From the cell containing the given text, extract its center point as (X, Y) coordinate. 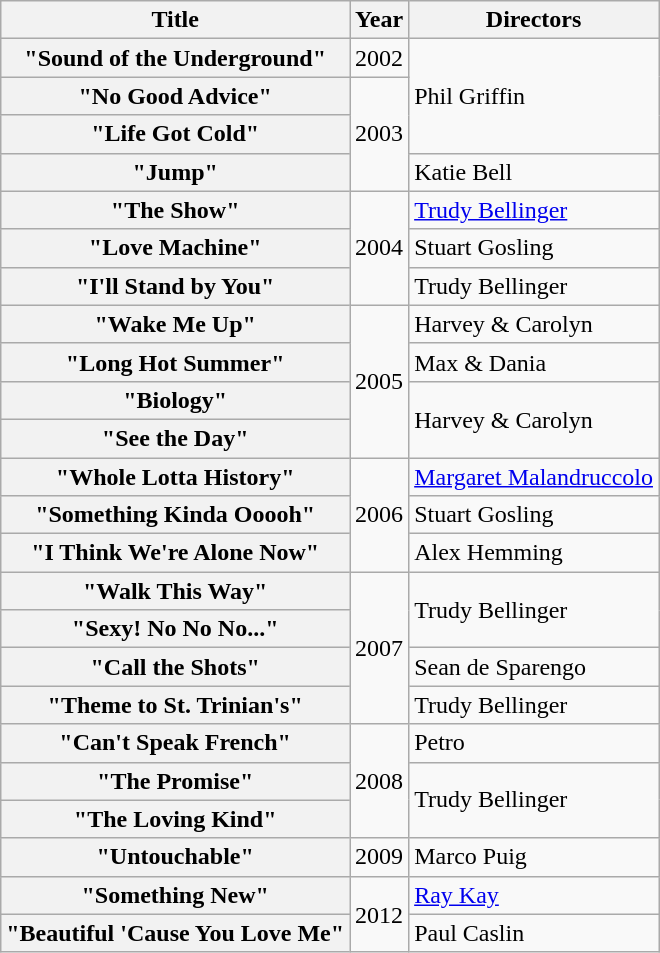
"The Loving Kind" (176, 819)
"The Promise" (176, 781)
"Theme to St. Trinian's" (176, 705)
2009 (380, 857)
2002 (380, 58)
"Wake Me Up" (176, 324)
"Beautiful 'Cause You Love Me" (176, 933)
"Call the Shots" (176, 667)
"Biology" (176, 400)
"Sound of the Underground" (176, 58)
"Can't Speak French" (176, 743)
Directors (534, 20)
"No Good Advice" (176, 96)
"Something New" (176, 895)
Alex Hemming (534, 553)
"Long Hot Summer" (176, 362)
2004 (380, 248)
"See the Day" (176, 438)
2007 (380, 648)
Margaret Malandruccolo (534, 477)
Paul Caslin (534, 933)
2005 (380, 381)
"Sexy! No No No..." (176, 629)
"Jump" (176, 172)
Title (176, 20)
"Untouchable" (176, 857)
Marco Puig (534, 857)
"Whole Lotta History" (176, 477)
2008 (380, 781)
"Love Machine" (176, 248)
2003 (380, 134)
2006 (380, 515)
Katie Bell (534, 172)
Max & Dania (534, 362)
2012 (380, 914)
Ray Kay (534, 895)
"The Show" (176, 210)
"Something Kinda Ooooh" (176, 515)
"I'll Stand by You" (176, 286)
Sean de Sparengo (534, 667)
"Walk This Way" (176, 591)
"Life Got Cold" (176, 134)
Phil Griffin (534, 96)
Year (380, 20)
Petro (534, 743)
"I Think We're Alone Now" (176, 553)
